For the text-containing cell, return its midpoint in (x, y) coordinate format. 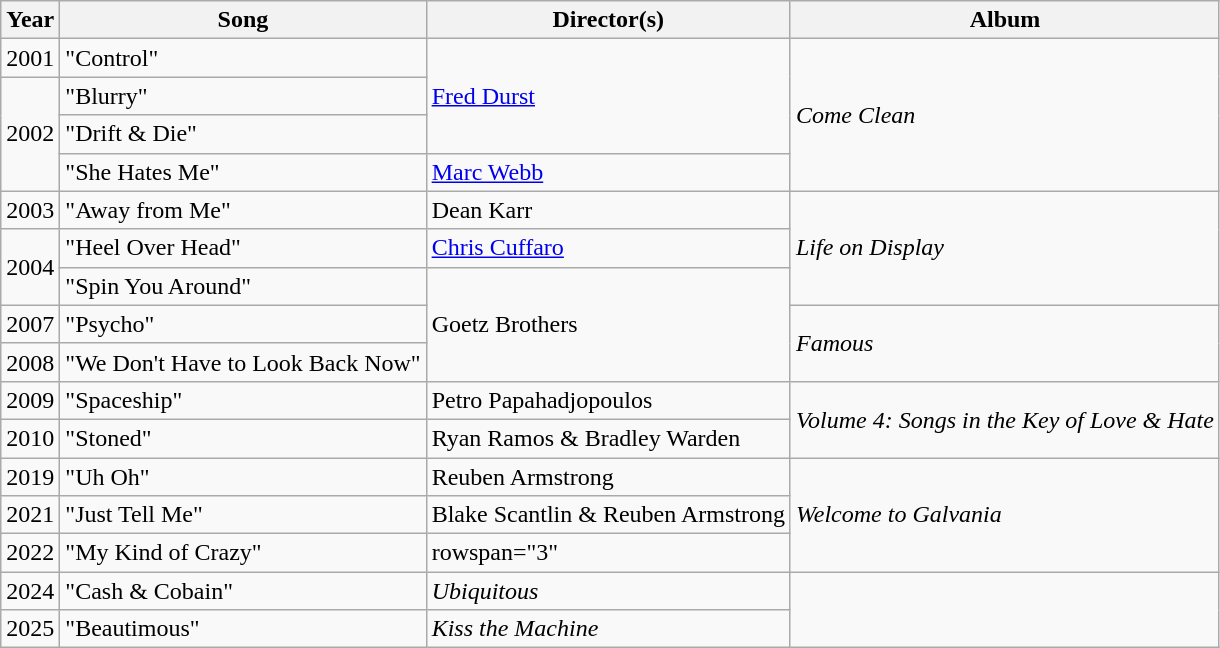
Ubiquitous (608, 591)
"Beautimous" (243, 629)
Blake Scantlin & Reuben Armstrong (608, 515)
Song (243, 20)
Kiss the Machine (608, 629)
Famous (1004, 343)
rowspan="3" (608, 553)
"Blurry" (243, 96)
2002 (30, 134)
Ryan Ramos & Bradley Warden (608, 438)
"Away from Me" (243, 210)
Chris Cuffaro (608, 248)
Marc Webb (608, 172)
2024 (30, 591)
Come Clean (1004, 115)
2019 (30, 477)
"Heel Over Head" (243, 248)
Petro Papahadjopoulos (608, 400)
"Psycho" (243, 324)
Goetz Brothers (608, 324)
Volume 4: Songs in the Key of Love & Hate (1004, 419)
"Stoned" (243, 438)
"We Don't Have to Look Back Now" (243, 362)
"Cash & Cobain" (243, 591)
Welcome to Galvania (1004, 515)
Album (1004, 20)
2021 (30, 515)
Dean Karr (608, 210)
"My Kind of Crazy" (243, 553)
Life on Display (1004, 248)
2022 (30, 553)
2001 (30, 58)
"Spaceship" (243, 400)
2025 (30, 629)
2007 (30, 324)
"Drift & Die" (243, 134)
Fred Durst (608, 96)
"She Hates Me" (243, 172)
2003 (30, 210)
Year (30, 20)
Reuben Armstrong (608, 477)
"Uh Oh" (243, 477)
"Just Tell Me" (243, 515)
2004 (30, 267)
2008 (30, 362)
"Spin You Around" (243, 286)
"Control" (243, 58)
Director(s) (608, 20)
2010 (30, 438)
2009 (30, 400)
